Determine the [X, Y] coordinate at the center of the cell enclosing the given text.  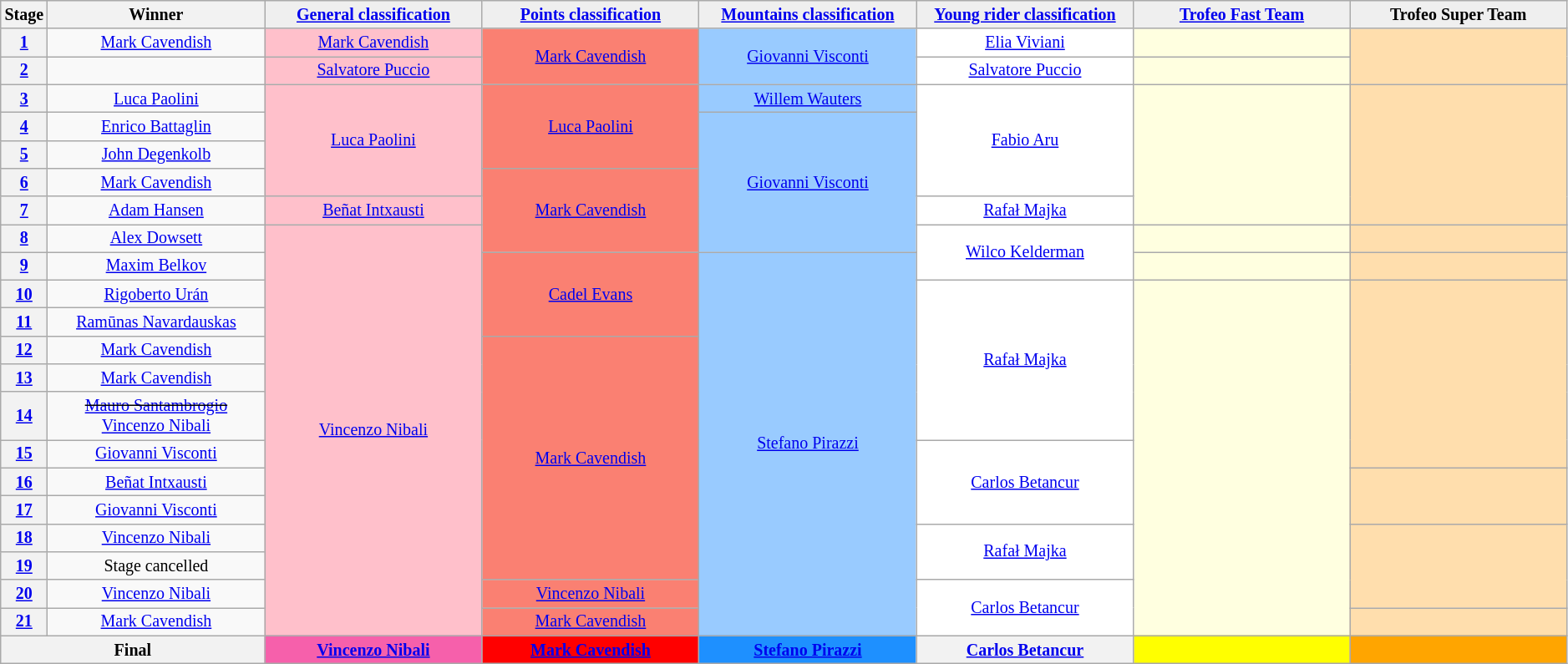
Enrico Battaglin [156, 127]
6 [24, 182]
10 [24, 294]
Wilco Kelderman [1025, 252]
Mountains classification [808, 15]
19 [24, 566]
Stage cancelled [156, 566]
12 [24, 351]
7 [24, 210]
Rigoberto Urán [156, 294]
Alex Dowsett [156, 239]
Trofeo Super Team [1459, 15]
11 [24, 322]
Ramūnas Navardauskas [156, 322]
Willem Wauters [808, 99]
Adam Hansen [156, 210]
Elia Viviani [1025, 43]
5 [24, 154]
4 [24, 127]
17 [24, 509]
1 [24, 43]
13 [24, 378]
15 [24, 454]
Points classification [591, 15]
Stage [24, 15]
3 [24, 99]
2 [24, 70]
Trofeo Fast Team [1241, 15]
Maxim Belkov [156, 266]
16 [24, 483]
Final [133, 650]
20 [24, 593]
Fabio Aru [1025, 140]
Mauro SantambrogioVincenzo Nibali [156, 416]
8 [24, 239]
Young rider classification [1025, 15]
John Degenkolb [156, 154]
18 [24, 538]
Cadel Evans [591, 294]
Winner [156, 15]
21 [24, 621]
9 [24, 266]
14 [24, 416]
General classification [373, 15]
